From the cell containing the given text, extract its center point as (X, Y) coordinate. 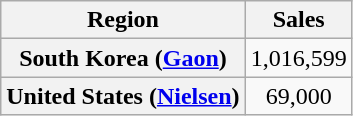
Sales (298, 20)
United States (Nielsen) (123, 96)
1,016,599 (298, 58)
South Korea (Gaon) (123, 58)
69,000 (298, 96)
Region (123, 20)
